Search for the cell housing the specified text and yield its (X, Y) center coordinate. 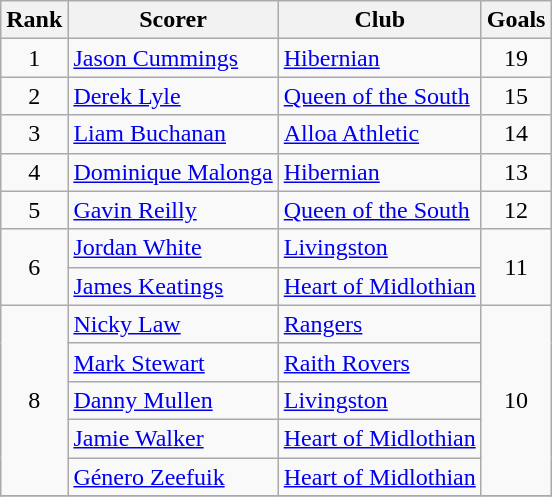
3 (34, 134)
5 (34, 210)
Dominique Malonga (173, 172)
4 (34, 172)
1 (34, 58)
10 (516, 400)
Mark Stewart (173, 362)
Rank (34, 20)
Jordan White (173, 248)
Goals (516, 20)
14 (516, 134)
8 (34, 400)
Género Zeefuik (173, 477)
Derek Lyle (173, 96)
Jamie Walker (173, 438)
15 (516, 96)
Rangers (380, 324)
12 (516, 210)
Alloa Athletic (380, 134)
19 (516, 58)
2 (34, 96)
6 (34, 267)
11 (516, 267)
Raith Rovers (380, 362)
Nicky Law (173, 324)
Club (380, 20)
Scorer (173, 20)
Jason Cummings (173, 58)
Gavin Reilly (173, 210)
James Keatings (173, 286)
13 (516, 172)
Danny Mullen (173, 400)
Liam Buchanan (173, 134)
